Locate the cell with the specified text and output its [X, Y] center coordinate. 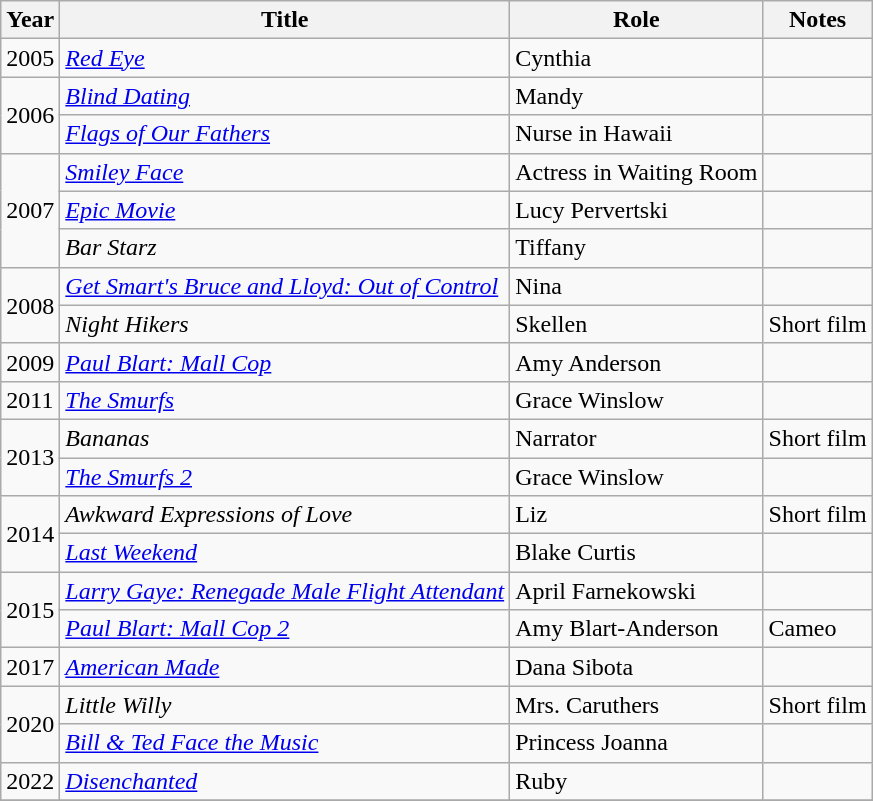
Awkward Expressions of Love [285, 515]
2022 [30, 781]
Bar Starz [285, 248]
Skellen [636, 324]
Liz [636, 515]
Red Eye [285, 58]
Bill & Ted Face the Music [285, 743]
Dana Sibota [636, 667]
American Made [285, 667]
Narrator [636, 438]
Mrs. Caruthers [636, 705]
Tiffany [636, 248]
Blake Curtis [636, 553]
Night Hikers [285, 324]
Bananas [285, 438]
2007 [30, 210]
2005 [30, 58]
Title [285, 20]
2015 [30, 610]
Smiley Face [285, 172]
Notes [818, 20]
Cameo [818, 629]
Last Weekend [285, 553]
Amy Blart-Anderson [636, 629]
Nurse in Hawaii [636, 134]
The Smurfs 2 [285, 477]
Actress in Waiting Room [636, 172]
Little Willy [285, 705]
Year [30, 20]
Lucy Pervertski [636, 210]
2006 [30, 115]
Role [636, 20]
Amy Anderson [636, 362]
Disenchanted [285, 781]
April Farnekowski [636, 591]
2014 [30, 534]
2008 [30, 305]
Paul Blart: Mall Cop 2 [285, 629]
Ruby [636, 781]
2017 [30, 667]
Nina [636, 286]
2009 [30, 362]
Flags of Our Fathers [285, 134]
Epic Movie [285, 210]
Cynthia [636, 58]
Mandy [636, 96]
Get Smart's Bruce and Lloyd: Out of Control [285, 286]
2013 [30, 457]
The Smurfs [285, 400]
Larry Gaye: Renegade Male Flight Attendant [285, 591]
Blind Dating [285, 96]
Princess Joanna [636, 743]
Paul Blart: Mall Cop [285, 362]
2020 [30, 724]
2011 [30, 400]
